Capture the cell that displays the provided text and extract its (X, Y) central coordinate. 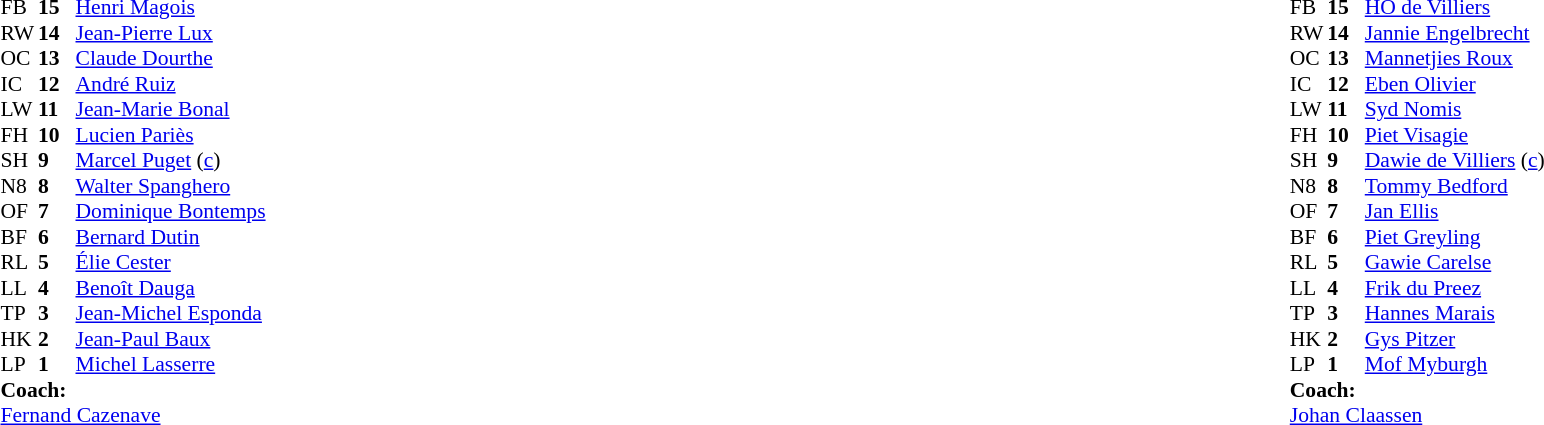
Jean-Paul Baux (171, 339)
Bernard Dutin (171, 237)
Benoît Dauga (171, 288)
Jean-Marie Bonal (171, 109)
Claude Dourthe (171, 59)
Marcel Puget (c) (171, 161)
Lucien Pariès (171, 135)
Walter Spanghero (171, 186)
Dominique Bontemps (171, 211)
Coach: (132, 390)
Jean-Pierre Lux (171, 33)
Michel Lasserre (171, 365)
Élie Cester (171, 263)
Jean-Michel Esponda (171, 313)
André Ruiz (171, 84)
